Extract the [x, y] coordinate from the center of the cell holding the provided text.  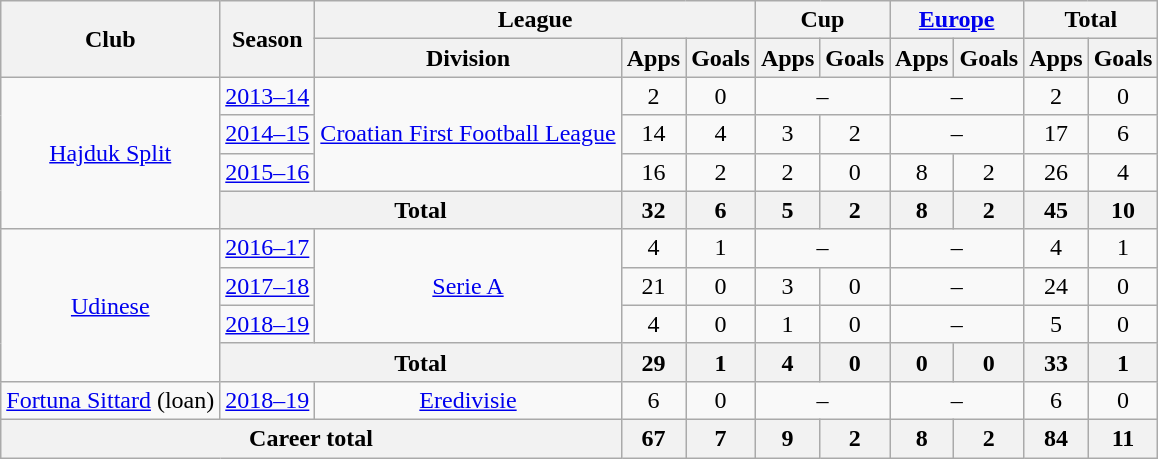
Career total [311, 438]
26 [1056, 172]
Eredivisie [468, 400]
7 [721, 438]
84 [1056, 438]
2014–15 [268, 134]
10 [1123, 210]
Europe [957, 20]
League [536, 20]
Season [268, 39]
9 [787, 438]
Serie A [468, 286]
Fortuna Sittard (loan) [110, 400]
17 [1056, 134]
2013–14 [268, 96]
16 [653, 172]
Hajduk Split [110, 153]
11 [1123, 438]
Udinese [110, 305]
24 [1056, 286]
Division [468, 58]
Croatian First Football League [468, 134]
2015–16 [268, 172]
21 [653, 286]
14 [653, 134]
45 [1056, 210]
2016–17 [268, 248]
29 [653, 362]
2017–18 [268, 286]
Club [110, 39]
32 [653, 210]
Cup [822, 20]
33 [1056, 362]
67 [653, 438]
